Capture the cell that displays the provided text and extract its (X, Y) central coordinate. 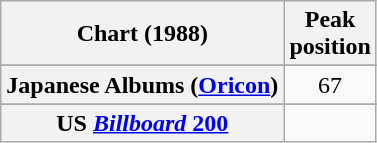
67 (330, 85)
Japanese Albums (Oricon) (142, 85)
US Billboard 200 (142, 123)
Peakposition (330, 34)
Chart (1988) (142, 34)
